Search for the cell housing the specified text and yield its [x, y] center coordinate. 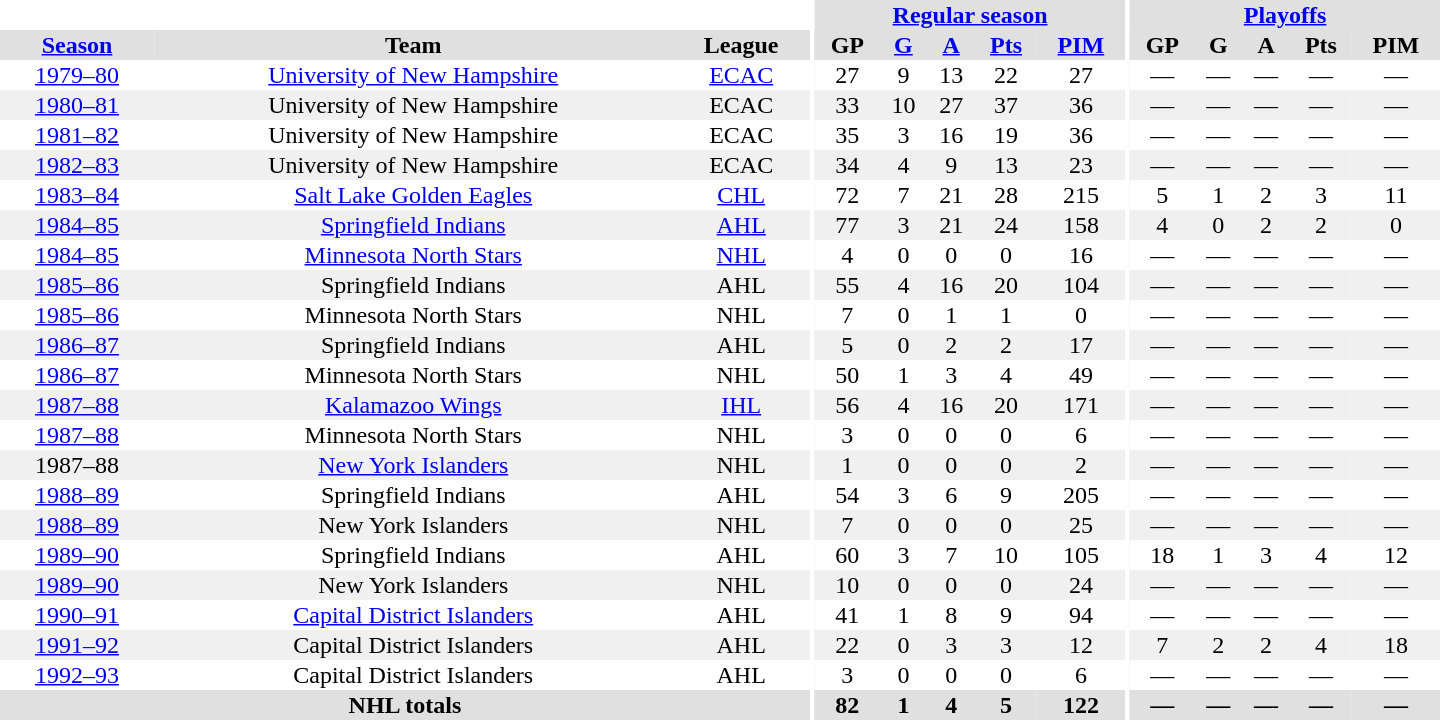
CHL [740, 195]
56 [847, 405]
19 [1006, 135]
NHL totals [405, 705]
72 [847, 195]
55 [847, 285]
1991–92 [77, 645]
50 [847, 375]
41 [847, 615]
34 [847, 165]
League [740, 45]
Regular season [970, 15]
Playoffs [1285, 15]
Kalamazoo Wings [413, 405]
1990–91 [77, 615]
37 [1006, 105]
Team [413, 45]
215 [1081, 195]
1979–80 [77, 75]
60 [847, 555]
25 [1081, 525]
1980–81 [77, 105]
11 [1396, 195]
1981–82 [77, 135]
158 [1081, 225]
94 [1081, 615]
IHL [740, 405]
35 [847, 135]
23 [1081, 165]
171 [1081, 405]
33 [847, 105]
1983–84 [77, 195]
104 [1081, 285]
82 [847, 705]
17 [1081, 345]
105 [1081, 555]
122 [1081, 705]
54 [847, 495]
77 [847, 225]
1992–93 [77, 675]
1982–83 [77, 165]
205 [1081, 495]
Salt Lake Golden Eagles [413, 195]
Season [77, 45]
8 [951, 615]
28 [1006, 195]
49 [1081, 375]
